Provide the (X, Y) coordinate of the cell's center where the given text is located.  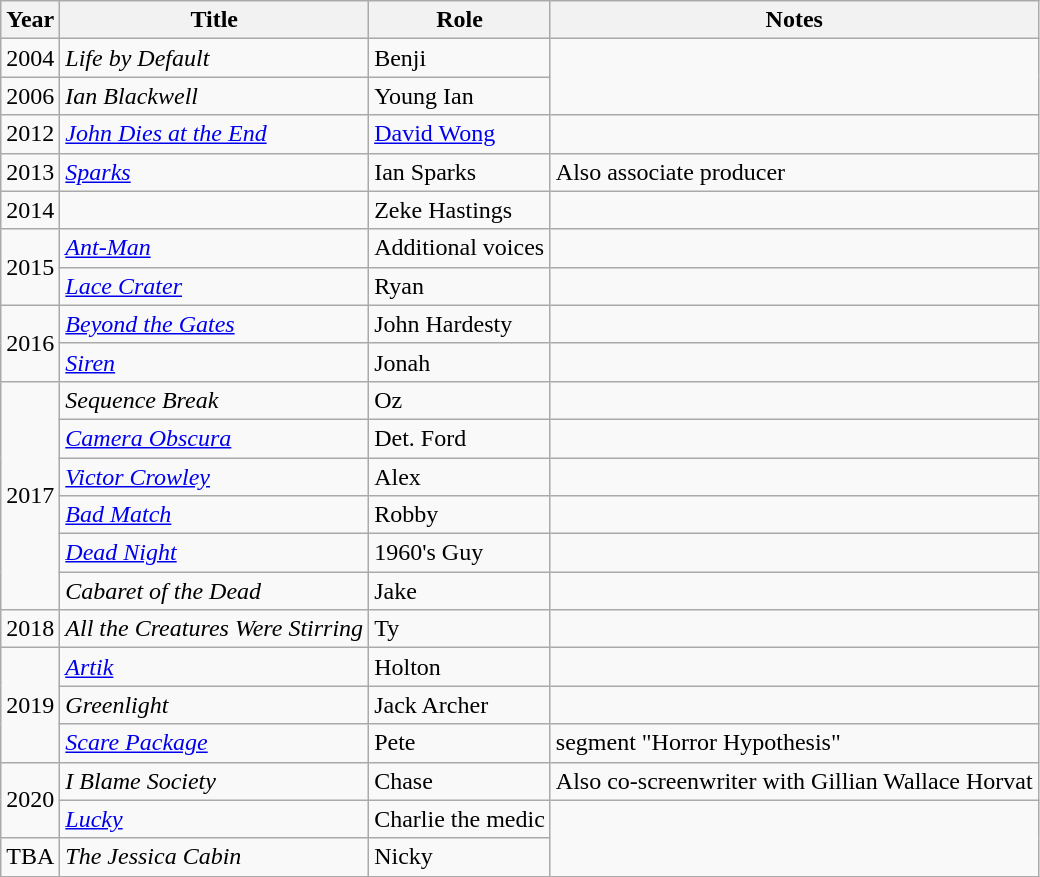
2018 (30, 629)
Victor Crowley (214, 477)
Bad Match (214, 515)
Jonah (460, 362)
Ant-Man (214, 248)
Life by Default (214, 58)
Greenlight (214, 705)
Jack Archer (460, 705)
The Jessica Cabin (214, 857)
segment "Horror Hypothesis" (794, 743)
Ty (460, 629)
Dead Night (214, 553)
2020 (30, 800)
Ryan (460, 286)
Holton (460, 667)
2016 (30, 343)
Sparks (214, 172)
Ian Blackwell (214, 96)
Benji (460, 58)
Year (30, 20)
Oz (460, 400)
Charlie the medic (460, 819)
David Wong (460, 134)
Camera Obscura (214, 438)
2015 (30, 267)
Title (214, 20)
TBA (30, 857)
Chase (460, 781)
Jake (460, 591)
2006 (30, 96)
I Blame Society (214, 781)
2017 (30, 495)
2019 (30, 705)
Role (460, 20)
Also co-screenwriter with Gillian Wallace Horvat (794, 781)
Artik (214, 667)
Alex (460, 477)
Robby (460, 515)
Additional voices (460, 248)
Sequence Break (214, 400)
1960's Guy (460, 553)
Pete (460, 743)
Zeke Hastings (460, 210)
Nicky (460, 857)
Ian Sparks (460, 172)
2014 (30, 210)
Also associate producer (794, 172)
Cabaret of the Dead (214, 591)
Young Ian (460, 96)
Scare Package (214, 743)
Notes (794, 20)
2004 (30, 58)
John Dies at the End (214, 134)
Beyond the Gates (214, 324)
Lucky (214, 819)
All the Creatures Were Stirring (214, 629)
2013 (30, 172)
Det. Ford (460, 438)
John Hardesty (460, 324)
Lace Crater (214, 286)
2012 (30, 134)
Siren (214, 362)
